Extract the [x, y] coordinate from the center of the cell holding the provided text.  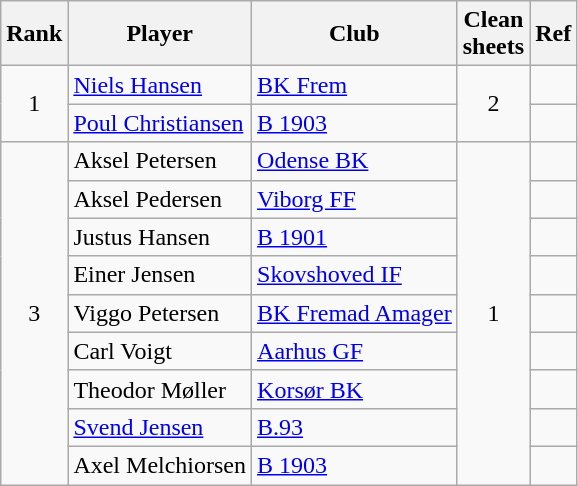
BK Fremad Amager [355, 313]
Ref [554, 34]
Aarhus GF [355, 351]
Aksel Petersen [160, 161]
B.93 [355, 427]
Einer Jensen [160, 275]
Niels Hansen [160, 85]
Poul Christiansen [160, 123]
Player [160, 34]
Korsør BK [355, 389]
BK Frem [355, 85]
Justus Hansen [160, 237]
Aksel Pedersen [160, 199]
3 [34, 314]
Svend Jensen [160, 427]
Viborg FF [355, 199]
Odense BK [355, 161]
Rank [34, 34]
Club [355, 34]
Carl Voigt [160, 351]
2 [493, 104]
Axel Melchiorsen [160, 465]
Theodor Møller [160, 389]
Viggo Petersen [160, 313]
B 1901 [355, 237]
Skovshoved IF [355, 275]
Cleansheets [493, 34]
